Determine the [X, Y] coordinate at the center of the cell enclosing the given text.  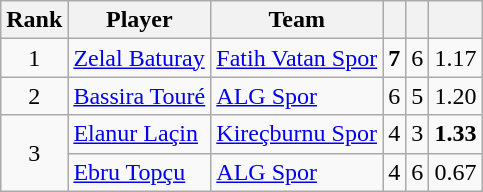
1.17 [456, 58]
2 [34, 96]
7 [394, 58]
Team [297, 20]
Fatih Vatan Spor [297, 58]
1 [34, 58]
Ebru Topçu [140, 172]
1.33 [456, 134]
Zelal Baturay [140, 58]
Kireçburnu Spor [297, 134]
Elanur Laçin [140, 134]
5 [418, 96]
Rank [34, 20]
Bassira Touré [140, 96]
1.20 [456, 96]
Player [140, 20]
0.67 [456, 172]
